For the text-containing cell, return its midpoint in [X, Y] coordinate format. 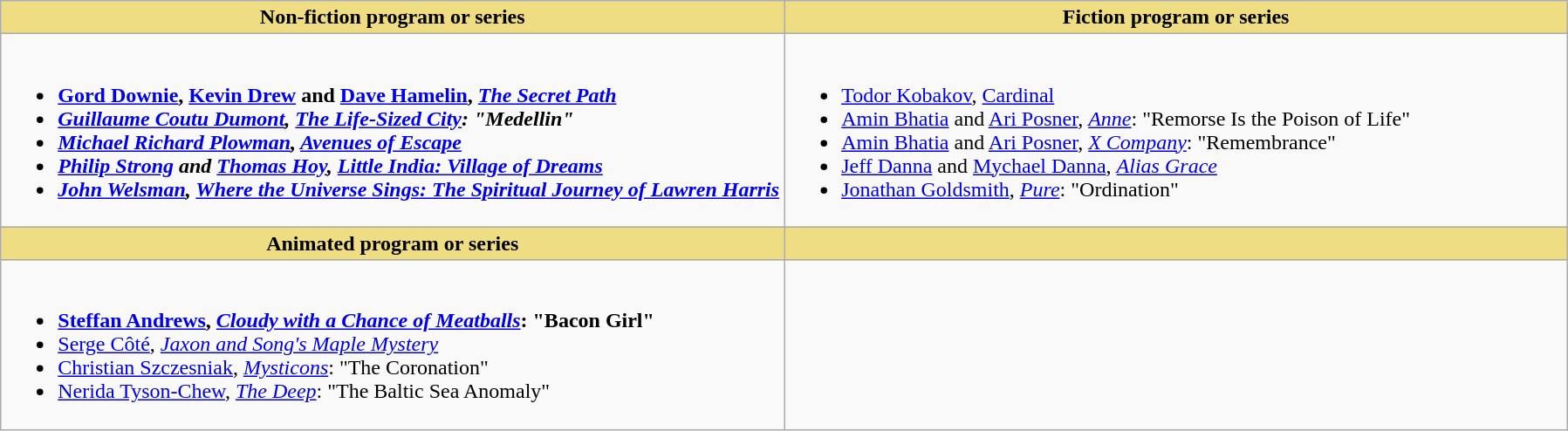
Fiction program or series [1176, 17]
Animated program or series [393, 243]
Non-fiction program or series [393, 17]
